Pinpoint the cell where the given text exists, returning its (X, Y) midpoint coordinate. 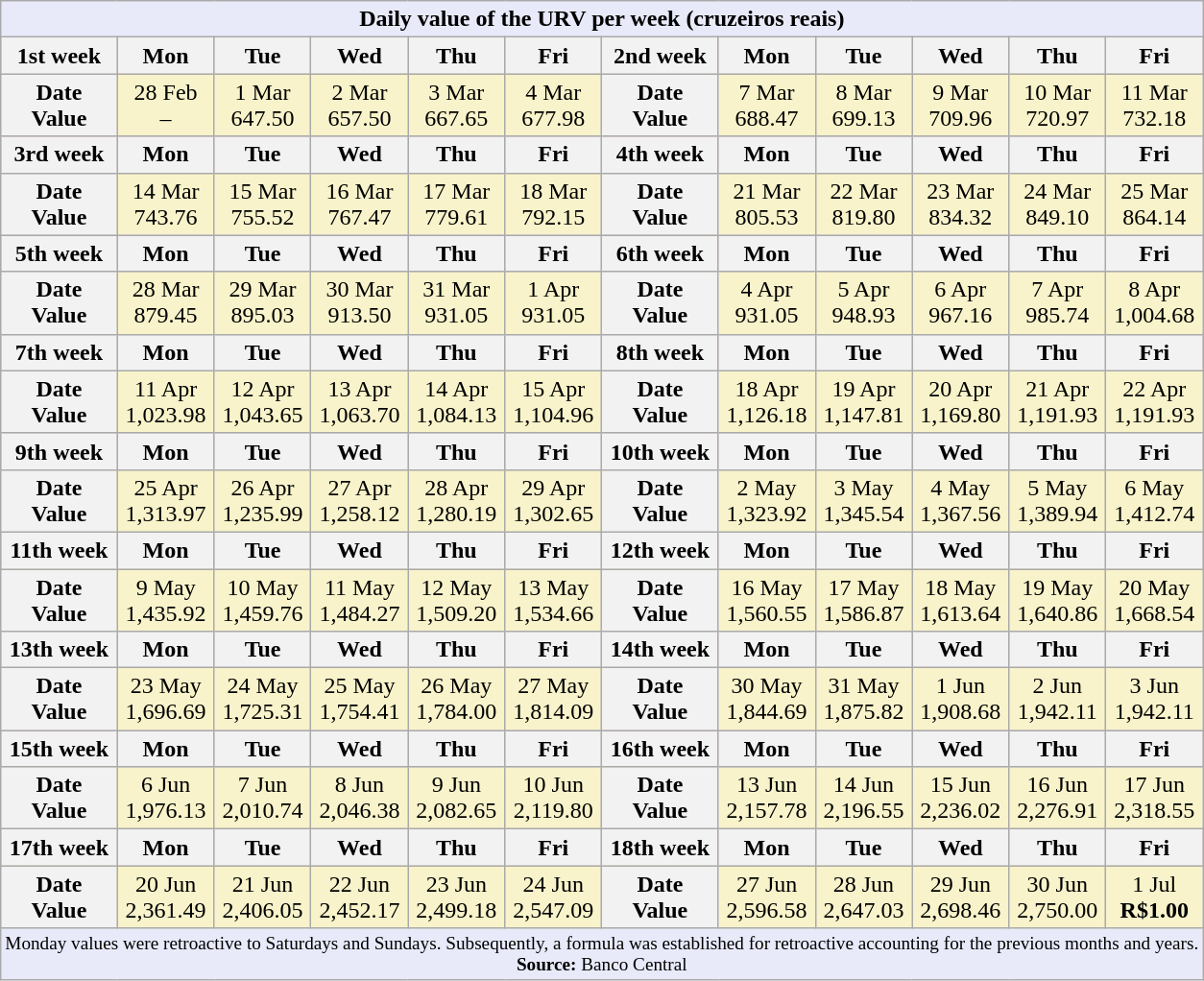
1 JulR$1.00 (1154, 897)
14 Mar743.76 (165, 203)
18th week (661, 848)
27 May1,814.09 (553, 699)
16 May1,560.55 (766, 599)
29 Mar895.03 (263, 303)
16th week (661, 749)
17 Jun2,318.55 (1154, 799)
23 May1,696.69 (165, 699)
21 Apr1,191.93 (1058, 401)
9th week (60, 451)
8th week (661, 352)
9 Jun2,082.65 (457, 799)
31 Mar931.05 (457, 303)
1st week (60, 56)
24 May1,725.31 (263, 699)
12 Apr1,043.65 (263, 401)
6th week (661, 253)
19 Apr1,147.81 (864, 401)
22 Jun2,452.17 (359, 897)
27 Jun2,596.58 (766, 897)
4 May1,367.56 (960, 501)
22 Apr1,191.93 (1154, 401)
10th week (661, 451)
17 Mar779.61 (457, 203)
23 Jun2,499.18 (457, 897)
8 Mar699.13 (864, 106)
22 Mar819.80 (864, 203)
26 May1,784.00 (457, 699)
4 Apr931.05 (766, 303)
23 Mar834.32 (960, 203)
9 May1,435.92 (165, 599)
12th week (661, 550)
11 May1,484.27 (359, 599)
30 May1,844.69 (766, 699)
14 Jun2,196.55 (864, 799)
13th week (60, 650)
3 Jun1,942.11 (1154, 699)
13 Apr1,063.70 (359, 401)
20 May1,668.54 (1154, 599)
6 May1,412.74 (1154, 501)
3 Mar667.65 (457, 106)
24 Jun2,547.09 (553, 897)
28 Feb – (165, 106)
2nd week (661, 56)
14th week (661, 650)
15th week (60, 749)
7 Mar688.47 (766, 106)
8 Jun2,046.38 (359, 799)
28 Jun2,647.03 (864, 897)
25 Apr1,313.97 (165, 501)
18 May1,613.64 (960, 599)
10 Jun2,119.80 (553, 799)
17 May1,586.87 (864, 599)
28 Mar879.45 (165, 303)
13 May1,534.66 (553, 599)
18 Mar792.15 (553, 203)
5 Apr948.93 (864, 303)
9 Mar709.96 (960, 106)
Daily value of the URV per week (cruzeiros reais) (602, 19)
4th week (661, 155)
7 Apr985.74 (1058, 303)
3 May1,345.54 (864, 501)
1 Apr931.05 (553, 303)
3rd week (60, 155)
20 Jun2,361.49 (165, 897)
2 Jun1,942.11 (1058, 699)
2 Mar657.50 (359, 106)
27 Apr1,258.12 (359, 501)
13 Jun2,157.78 (766, 799)
29 Jun2,698.46 (960, 897)
6 Jun1,976.13 (165, 799)
21 Jun2,406.05 (263, 897)
18 Apr1,126.18 (766, 401)
4 Mar677.98 (553, 106)
29 Apr1,302.65 (553, 501)
16 Mar767.47 (359, 203)
2 May1,323.92 (766, 501)
19 May1,640.86 (1058, 599)
10 May1,459.76 (263, 599)
15 Jun2,236.02 (960, 799)
16 Jun2,276.91 (1058, 799)
31 May1,875.82 (864, 699)
7th week (60, 352)
7 Jun2,010.74 (263, 799)
17th week (60, 848)
5th week (60, 253)
25 Mar864.14 (1154, 203)
24 Mar849.10 (1058, 203)
5 May1,389.94 (1058, 501)
10 Mar720.97 (1058, 106)
25 May1,754.41 (359, 699)
14 Apr1,084.13 (457, 401)
15 Mar755.52 (263, 203)
30 Jun2,750.00 (1058, 897)
15 Apr1,104.96 (553, 401)
1 Mar647.50 (263, 106)
12 May1,509.20 (457, 599)
11 Mar732.18 (1154, 106)
26 Apr1,235.99 (263, 501)
21 Mar805.53 (766, 203)
1 Jun1,908.68 (960, 699)
28 Apr1,280.19 (457, 501)
11th week (60, 550)
20 Apr1,169.80 (960, 401)
8 Apr1,004.68 (1154, 303)
30 Mar913.50 (359, 303)
6 Apr967.16 (960, 303)
11 Apr1,023.98 (165, 401)
